Determine the (x, y) coordinate at the center of the cell enclosing the given text.  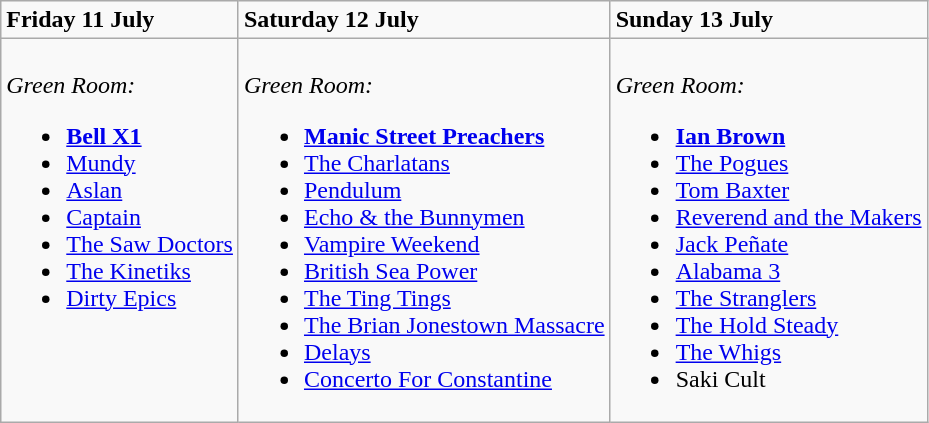
Green Room:Bell X1MundyAslanCaptainThe Saw DoctorsThe KinetiksDirty Epics (120, 230)
Friday 11 July (120, 20)
Green Room:Ian BrownThe PoguesTom BaxterReverend and the MakersJack PeñateAlabama 3The StranglersThe Hold SteadyThe WhigsSaki Cult (768, 230)
Saturday 12 July (424, 20)
Sunday 13 July (768, 20)
